Capture the cell that displays the provided text and extract its [x, y] central coordinate. 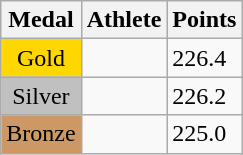
Medal [41, 20]
Points [204, 20]
Athlete [124, 20]
Silver [41, 96]
225.0 [204, 134]
226.4 [204, 58]
Gold [41, 58]
226.2 [204, 96]
Bronze [41, 134]
